Determine the [x, y] coordinate at the center of the cell enclosing the given text.  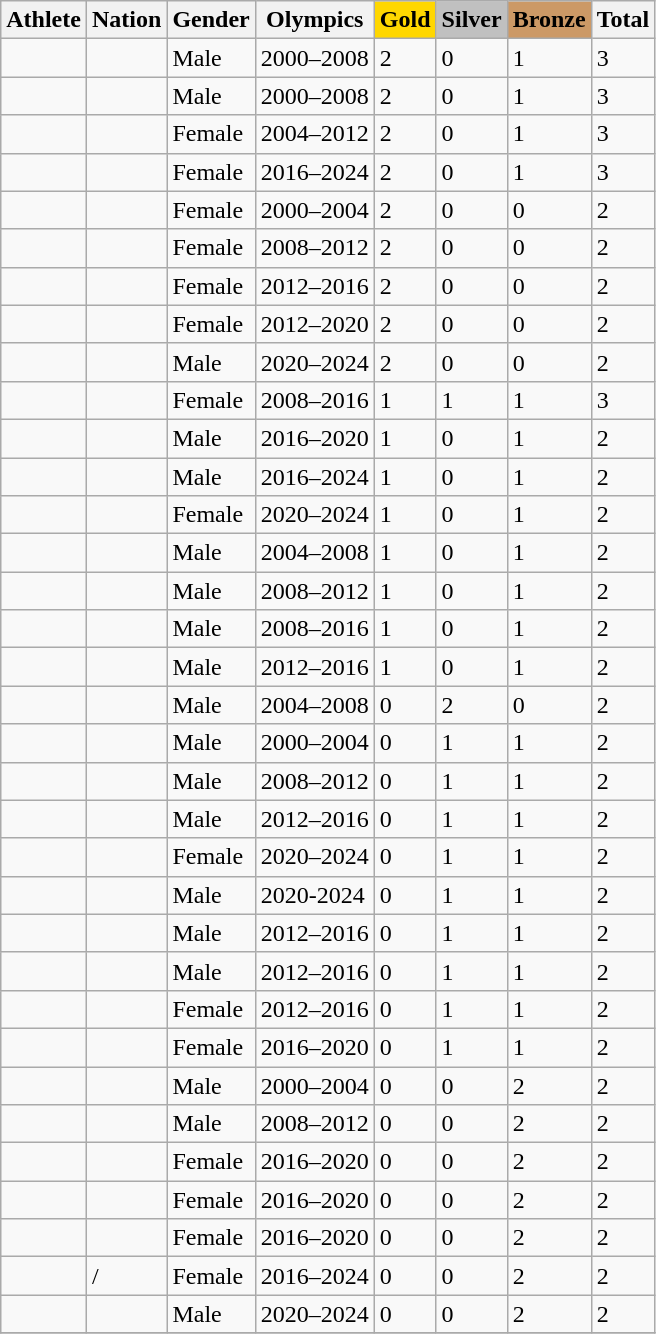
Silver [472, 20]
2020-2024 [314, 895]
2004–2012 [314, 134]
Athlete [44, 20]
Total [623, 20]
Bronze [549, 20]
Olympics [314, 20]
Gold [405, 20]
/ [126, 1276]
Nation [126, 20]
Gender [211, 20]
2012–2020 [314, 324]
